Capture the cell that displays the provided text and extract its (X, Y) central coordinate. 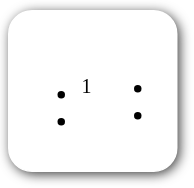
1 (56, 91)
